Detect which cell encompasses the target text, then output its (x, y) center coordinate. 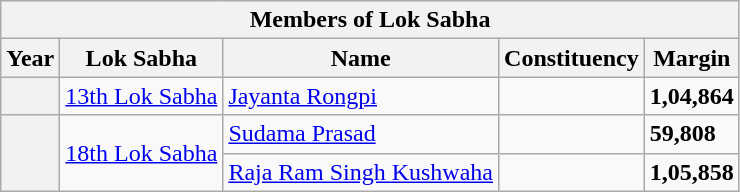
Constituency (572, 58)
13th Lok Sabha (142, 96)
59,808 (692, 134)
Lok Sabha (142, 58)
Sudama Prasad (361, 134)
Raja Ram Singh Kushwaha (361, 172)
1,04,864 (692, 96)
1,05,858 (692, 172)
Jayanta Rongpi (361, 96)
Margin (692, 58)
Name (361, 58)
Year (30, 58)
18th Lok Sabha (142, 153)
Members of Lok Sabha (370, 20)
